Provide the (x, y) coordinate of the cell's center where the given text is located.  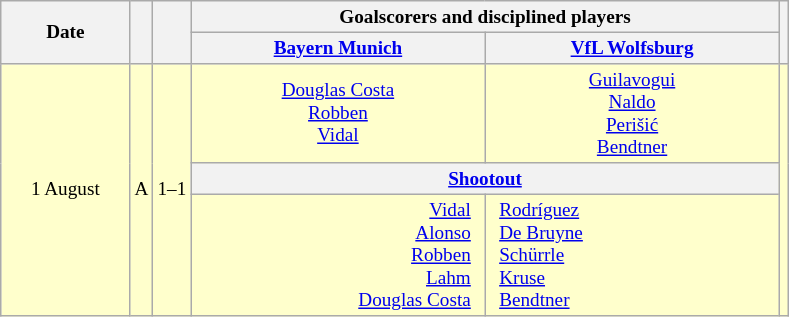
1 August (66, 190)
Rodríguez De Bruyne Schürrle Kruse Bendtner (632, 256)
1–1 (172, 190)
Vidal Alonso Robben Lahm Douglas Costa (338, 256)
Shootout (485, 179)
Douglas Costa Robben Vidal (338, 114)
VfL Wolfsburg (632, 48)
A (142, 190)
Goalscorers and disciplined players (485, 17)
Guilavogui Naldo Perišić Bendtner (632, 114)
Date (66, 32)
Bayern Munich (338, 48)
